Scan for the cell matching the given text and deliver its (x, y) coordinate at center. 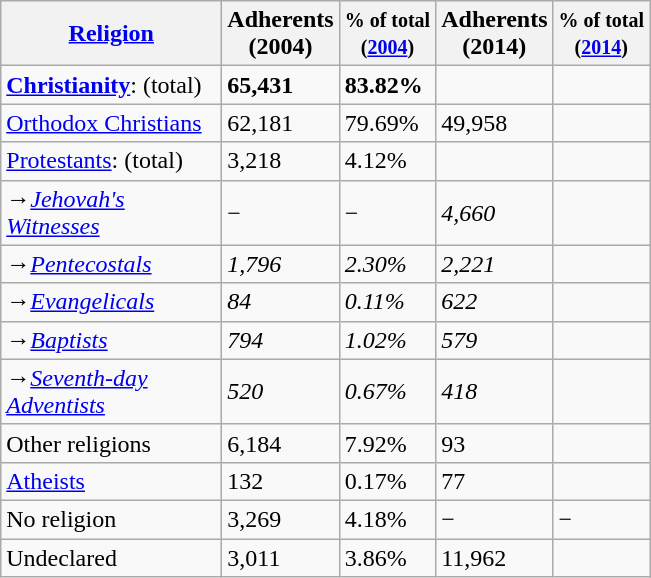
77 (494, 481)
0.17% (388, 481)
No religion (112, 519)
→Baptists (112, 340)
→Jehovah's Witnesses (112, 212)
49,958 (494, 123)
3,269 (280, 519)
Adherents(2014) (494, 34)
0.11% (388, 302)
11,962 (494, 557)
2.30% (388, 264)
Undeclared (112, 557)
520 (280, 392)
62,181 (280, 123)
3,218 (280, 161)
65,431 (280, 85)
418 (494, 392)
Christianity: (total) (112, 85)
→Evangelicals (112, 302)
1,796 (280, 264)
93 (494, 443)
→Pentecostals (112, 264)
Other religions (112, 443)
Religion (112, 34)
0.67% (388, 392)
794 (280, 340)
Protestants: (total) (112, 161)
84 (280, 302)
4,660 (494, 212)
Adherents(2004) (280, 34)
3.86% (388, 557)
622 (494, 302)
79.69% (388, 123)
→Seventh-day Adventists (112, 392)
579 (494, 340)
Atheists (112, 481)
4.18% (388, 519)
4.12% (388, 161)
7.92% (388, 443)
Orthodox Christians (112, 123)
132 (280, 481)
6,184 (280, 443)
% of total(2014) (602, 34)
1.02% (388, 340)
2,221 (494, 264)
83.82% (388, 85)
3,011 (280, 557)
% of total(2004) (388, 34)
